Extract the (x, y) coordinate from the center of the cell holding the provided text.  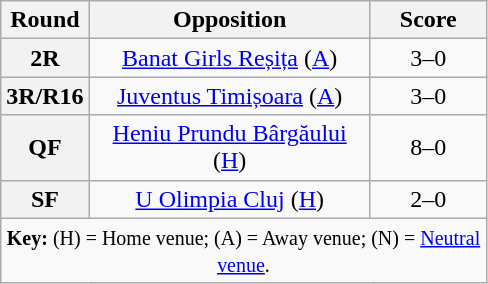
3R/R16 (45, 96)
2–0 (428, 199)
SF (45, 199)
U Olimpia Cluj (H) (230, 199)
Heniu Prundu Bârgăului (H) (230, 148)
QF (45, 148)
Juventus Timișoara (A) (230, 96)
Score (428, 20)
Round (45, 20)
Banat Girls Reșița (A) (230, 58)
2R (45, 58)
Key: (H) = Home venue; (A) = Away venue; (N) = Neutral venue. (244, 250)
8–0 (428, 148)
Opposition (230, 20)
